Determine the [x, y] coordinate at the center of the cell enclosing the given text.  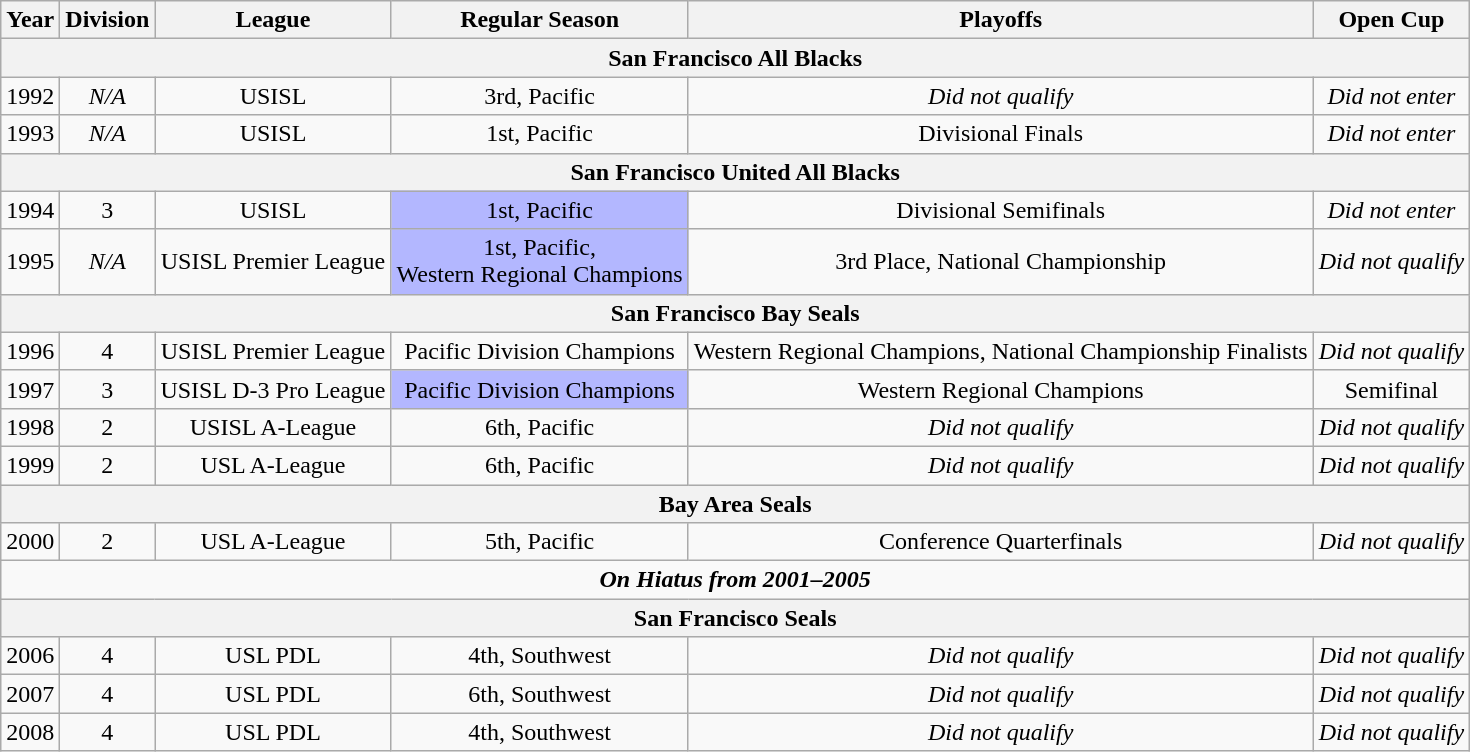
Division [108, 20]
6th, Southwest [540, 694]
Year [30, 20]
On Hiatus from 2001–2005 [736, 580]
1998 [30, 427]
1999 [30, 465]
Playoffs [1000, 20]
USISL A-League [273, 427]
1993 [30, 134]
San Francisco United All Blacks [736, 172]
2000 [30, 542]
1995 [30, 262]
Regular Season [540, 20]
Open Cup [1391, 20]
1st, Pacific,Western Regional Champions [540, 262]
San Francisco All Blacks [736, 58]
Western Regional Champions [1000, 389]
3rd, Pacific [540, 96]
League [273, 20]
San Francisco Bay Seals [736, 313]
Semifinal [1391, 389]
1994 [30, 210]
San Francisco Seals [736, 618]
Western Regional Champions, National Championship Finalists [1000, 351]
2008 [30, 732]
3rd Place, National Championship [1000, 262]
Conference Quarterfinals [1000, 542]
Divisional Semifinals [1000, 210]
USISL D-3 Pro League [273, 389]
2007 [30, 694]
1996 [30, 351]
1997 [30, 389]
1992 [30, 96]
Divisional Finals [1000, 134]
2006 [30, 656]
5th, Pacific [540, 542]
Bay Area Seals [736, 503]
